Pinpoint the cell where the given text exists, returning its (x, y) midpoint coordinate. 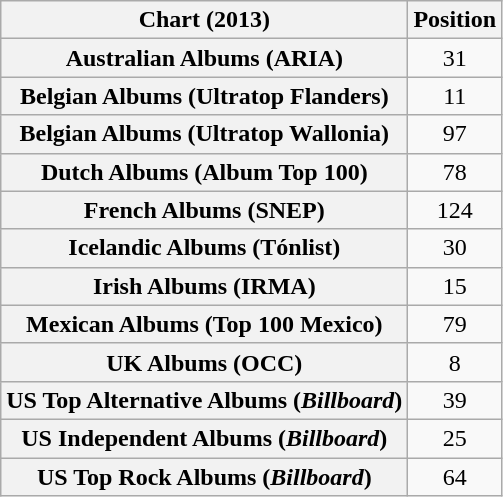
Icelandic Albums (Tónlist) (204, 248)
79 (455, 324)
11 (455, 96)
US Top Rock Albums (Billboard) (204, 477)
30 (455, 248)
Belgian Albums (Ultratop Flanders) (204, 96)
Australian Albums (ARIA) (204, 58)
US Top Alternative Albums (Billboard) (204, 400)
64 (455, 477)
Belgian Albums (Ultratop Wallonia) (204, 134)
Mexican Albums (Top 100 Mexico) (204, 324)
25 (455, 438)
78 (455, 172)
39 (455, 400)
Chart (2013) (204, 20)
97 (455, 134)
15 (455, 286)
Irish Albums (IRMA) (204, 286)
31 (455, 58)
French Albums (SNEP) (204, 210)
US Independent Albums (Billboard) (204, 438)
Dutch Albums (Album Top 100) (204, 172)
124 (455, 210)
8 (455, 362)
Position (455, 20)
UK Albums (OCC) (204, 362)
